Pinpoint the cell where the given text exists, returning its [X, Y] midpoint coordinate. 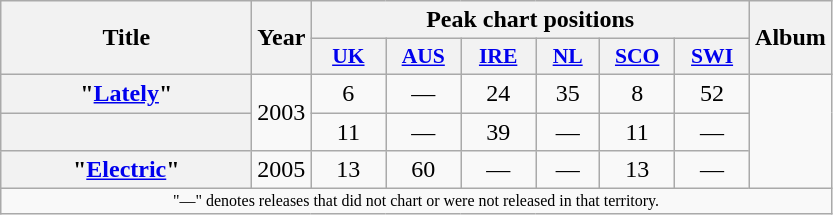
2005 [282, 170]
UK [348, 57]
"Electric" [126, 170]
AUS [424, 57]
"Lately" [126, 93]
6 [348, 93]
Album [791, 38]
39 [498, 131]
Peak chart positions [530, 20]
SWI [712, 57]
"—" denotes releases that did not chart or were not released in that territory. [416, 201]
NL [568, 57]
Year [282, 38]
52 [712, 93]
60 [424, 170]
35 [568, 93]
Title [126, 38]
8 [638, 93]
IRE [498, 57]
24 [498, 93]
SCO [638, 57]
2003 [282, 112]
